Output the [x, y] coordinate of the center of the cell containing the given text.  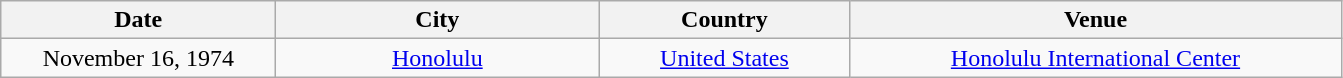
City [438, 20]
Honolulu [438, 58]
Country [724, 20]
United States [724, 58]
Honolulu International Center [1096, 58]
Date [138, 20]
November 16, 1974 [138, 58]
Venue [1096, 20]
